Extract the (X, Y) coordinate from the center of the cell holding the provided text.  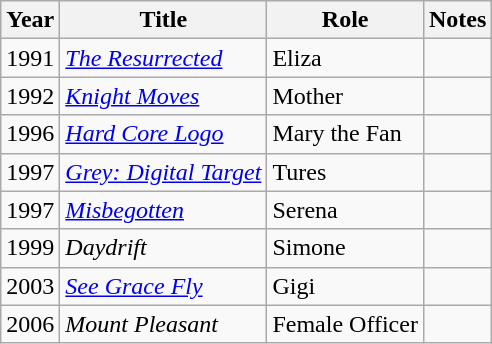
Grey: Digital Target (164, 172)
Tures (346, 172)
Female Officer (346, 324)
1999 (30, 248)
Mary the Fan (346, 134)
The Resurrected (164, 58)
1992 (30, 96)
Simone (346, 248)
Notes (457, 20)
2003 (30, 286)
Mother (346, 96)
See Grace Fly (164, 286)
Daydrift (164, 248)
Misbegotten (164, 210)
Title (164, 20)
Year (30, 20)
Role (346, 20)
Mount Pleasant (164, 324)
1996 (30, 134)
Eliza (346, 58)
Knight Moves (164, 96)
Hard Core Logo (164, 134)
Serena (346, 210)
Gigi (346, 286)
2006 (30, 324)
1991 (30, 58)
